Detect which cell encompasses the target text, then output its [X, Y] center coordinate. 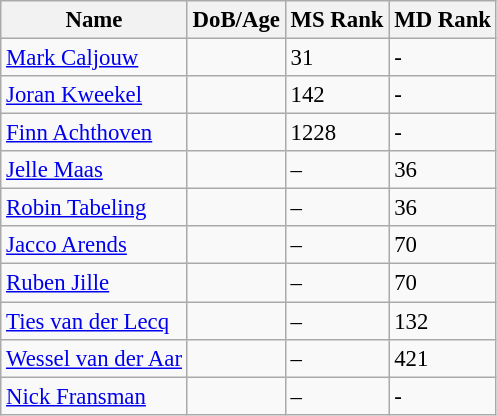
MD Rank [442, 20]
Ruben Jille [94, 283]
Jacco Arends [94, 245]
31 [337, 58]
Joran Kweekel [94, 95]
Jelle Maas [94, 170]
Mark Caljouw [94, 58]
Finn Achthoven [94, 133]
Wessel van der Aar [94, 358]
Ties van der Lecq [94, 321]
Name [94, 20]
132 [442, 321]
Nick Fransman [94, 396]
DoB/Age [236, 20]
142 [337, 95]
1228 [337, 133]
MS Rank [337, 20]
421 [442, 358]
Robin Tabeling [94, 208]
